Capture the cell that displays the provided text and extract its (X, Y) central coordinate. 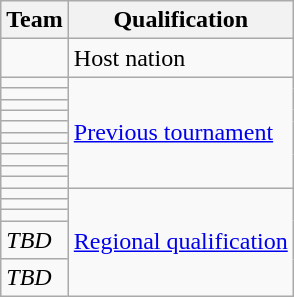
Qualification (180, 20)
Team (35, 20)
Previous tournament (180, 132)
Regional qualification (180, 242)
Host nation (180, 58)
